Extract the (x, y) coordinate from the center of the cell holding the provided text.  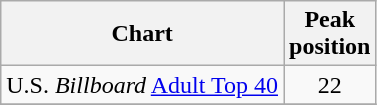
22 (330, 85)
U.S. Billboard Adult Top 40 (142, 85)
Peakposition (330, 34)
Chart (142, 34)
